Scan for the cell matching the given text and deliver its (X, Y) coordinate at center. 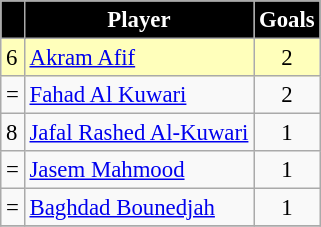
8 (12, 133)
Fahad Al Kuwari (139, 95)
6 (12, 58)
Player (139, 20)
Jasem Mahmood (139, 170)
Akram Afif (139, 58)
Baghdad Bounedjah (139, 208)
Goals (287, 20)
Jafal Rashed Al-Kuwari (139, 133)
